Pinpoint the cell where the given text exists, returning its (X, Y) midpoint coordinate. 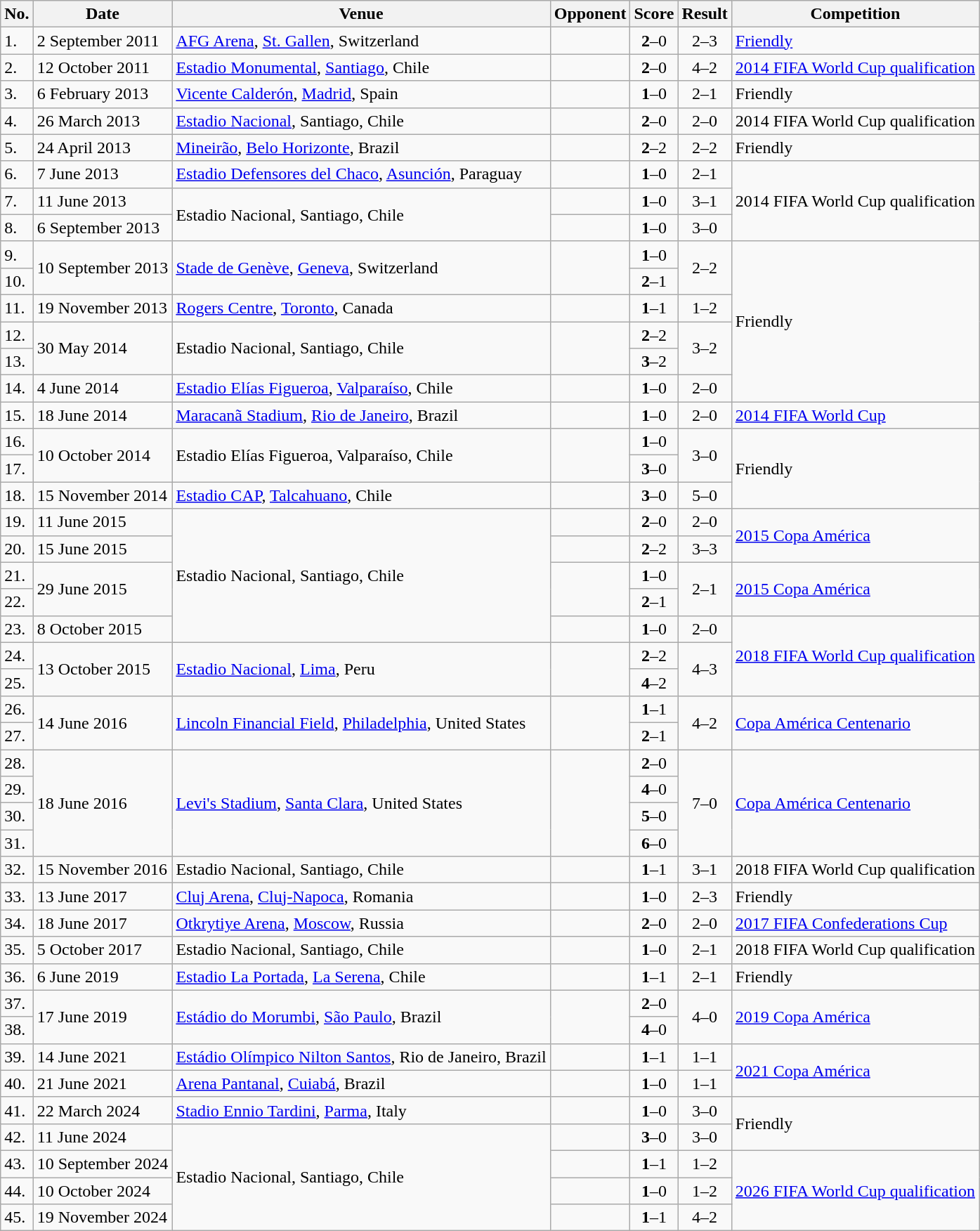
22. (17, 602)
45. (17, 1218)
Competition (855, 14)
Opponent (590, 14)
25. (17, 682)
13 June 2017 (103, 897)
6. (17, 174)
13. (17, 362)
18 June 2017 (103, 923)
20. (17, 549)
34. (17, 923)
Rogers Centre, Toronto, Canada (361, 308)
35. (17, 950)
30. (17, 816)
36. (17, 977)
8 October 2015 (103, 629)
2019 Copa América (855, 1017)
11 June 2024 (103, 1137)
11. (17, 308)
10 October 2014 (103, 455)
19. (17, 522)
Estadio Nacional, Lima, Peru (361, 669)
18 June 2014 (103, 415)
Vicente Calderón, Madrid, Spain (361, 94)
Levi's Stadium, Santa Clara, United States (361, 802)
37. (17, 1003)
24. (17, 656)
5. (17, 148)
29. (17, 790)
Score (654, 14)
15 November 2014 (103, 495)
6 February 2013 (103, 94)
2014 FIFA World Cup (855, 415)
6 September 2013 (103, 228)
16. (17, 442)
3. (17, 94)
7 June 2013 (103, 174)
18. (17, 495)
26. (17, 709)
4. (17, 121)
Date (103, 14)
2. (17, 67)
32. (17, 870)
19 November 2024 (103, 1218)
Estadio La Portada, La Serena, Chile (361, 977)
4–3 (705, 669)
Stadio Ennio Tardini, Parma, Italy (361, 1110)
18 June 2016 (103, 802)
44. (17, 1191)
31. (17, 843)
Stade de Genève, Geneva, Switzerland (361, 268)
Lincoln Financial Field, Philadelphia, United States (361, 722)
2026 FIFA World Cup qualification (855, 1190)
2021 Copa América (855, 1070)
Cluj Arena, Cluj-Napoca, Romania (361, 897)
15 November 2016 (103, 870)
11 June 2015 (103, 522)
Estadio CAP, Talcahuano, Chile (361, 495)
6 June 2019 (103, 977)
19 November 2013 (103, 308)
14 June 2016 (103, 722)
Estadio Defensores del Chaco, Asunción, Paraguay (361, 174)
22 March 2024 (103, 1110)
30 May 2014 (103, 349)
5 October 2017 (103, 950)
10 September 2013 (103, 268)
No. (17, 14)
39. (17, 1057)
10 September 2024 (103, 1164)
40. (17, 1083)
38. (17, 1030)
7. (17, 201)
17. (17, 469)
3–3 (705, 549)
15 June 2015 (103, 549)
7–0 (705, 802)
11 June 2013 (103, 201)
10. (17, 281)
4 June 2014 (103, 389)
17 June 2019 (103, 1017)
12. (17, 335)
15. (17, 415)
12 October 2011 (103, 67)
Mineirão, Belo Horizonte, Brazil (361, 148)
14. (17, 389)
2 September 2011 (103, 41)
Estádio Olímpico Nilton Santos, Rio de Janeiro, Brazil (361, 1057)
42. (17, 1137)
Arena Pantanal, Cuiabá, Brazil (361, 1083)
Maracanã Stadium, Rio de Janeiro, Brazil (361, 415)
2017 FIFA Confederations Cup (855, 923)
43. (17, 1164)
23. (17, 629)
13 October 2015 (103, 669)
14 June 2021 (103, 1057)
24 April 2013 (103, 148)
33. (17, 897)
1. (17, 41)
21 June 2021 (103, 1083)
41. (17, 1110)
6–0 (654, 843)
8. (17, 228)
26 March 2013 (103, 121)
9. (17, 254)
27. (17, 736)
AFG Arena, St. Gallen, Switzerland (361, 41)
Otkrytiye Arena, Moscow, Russia (361, 923)
Result (705, 14)
28. (17, 762)
Estádio do Morumbi, São Paulo, Brazil (361, 1017)
Venue (361, 14)
29 June 2015 (103, 589)
10 October 2024 (103, 1191)
Estadio Monumental, Santiago, Chile (361, 67)
21. (17, 575)
